Capture the cell that displays the provided text and extract its (X, Y) central coordinate. 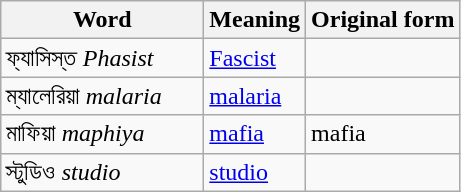
Original form (383, 20)
ম্যালেরিয়া malaria (102, 96)
মাফিয়া maphiya (102, 134)
ফ্যাসিস্ত Phasist (102, 58)
malaria (255, 96)
Meaning (255, 20)
স্টুডিও studio (102, 172)
Fascist (255, 58)
Word (102, 20)
studio (255, 172)
